Detect which cell encompasses the target text, then output its [X, Y] center coordinate. 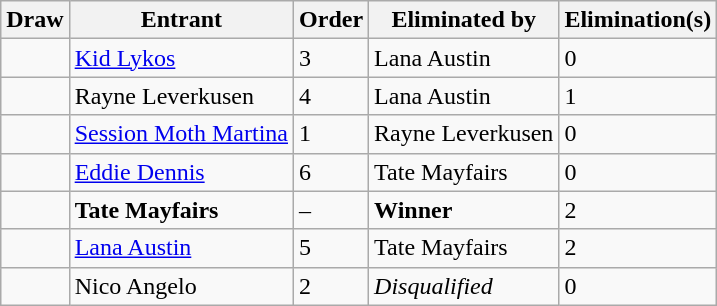
5 [332, 248]
Winner [464, 210]
Session Moth Martina [181, 134]
4 [332, 96]
Draw [35, 20]
– [332, 210]
Elimination(s) [638, 20]
Order [332, 20]
Entrant [181, 20]
6 [332, 172]
Disqualified [464, 286]
Kid Lykos [181, 58]
3 [332, 58]
Nico Angelo [181, 286]
Eddie Dennis [181, 172]
Eliminated by [464, 20]
